Locate the cell with the specified text and output its (X, Y) center coordinate. 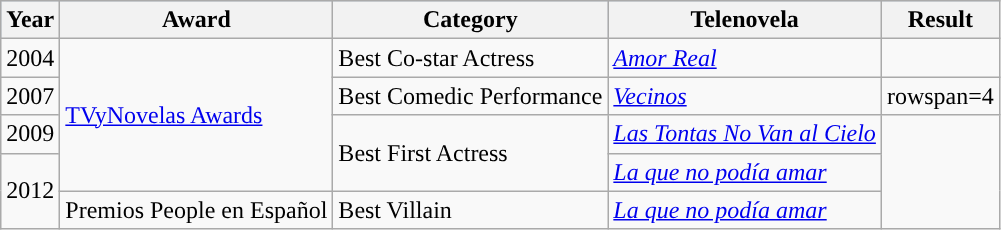
Best First Actress (470, 153)
Las Tontas No Van al Cielo (745, 134)
Premios People en Español (196, 210)
Vecinos (745, 96)
2012 (30, 191)
Best Co-star Actress (470, 58)
Amor Real (745, 58)
rowspan=4 (940, 96)
Year (30, 20)
Best Villain (470, 210)
2009 (30, 134)
TVyNovelas Awards (196, 115)
Telenovela (745, 20)
Category (470, 20)
2007 (30, 96)
Result (940, 20)
2004 (30, 58)
Best Comedic Performance (470, 96)
Award (196, 20)
